Determine the (x, y) coordinate at the center of the cell enclosing the given text.  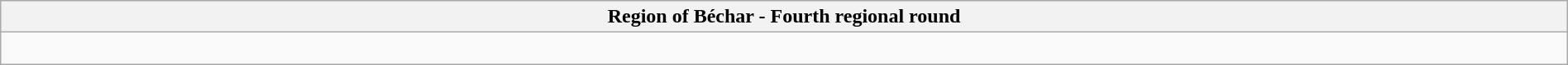
Region of Béchar - Fourth regional round (784, 17)
